Search for the cell housing the specified text and yield its [x, y] center coordinate. 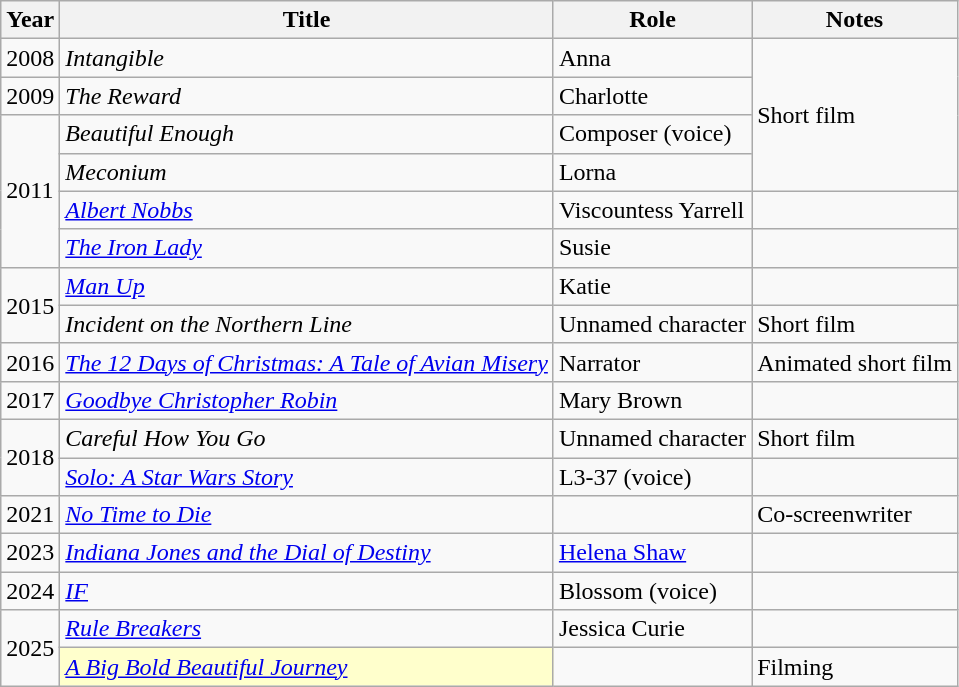
L3-37 (voice) [652, 477]
Charlotte [652, 96]
Blossom (voice) [652, 591]
2021 [30, 515]
Composer (voice) [652, 134]
Title [307, 20]
2015 [30, 305]
Incident on the Northern Line [307, 324]
2016 [30, 362]
2025 [30, 648]
Jessica Curie [652, 629]
Filming [855, 667]
Solo: A Star Wars Story [307, 477]
Co-screenwriter [855, 515]
A Big Bold Beautiful Journey [307, 667]
Anna [652, 58]
Susie [652, 248]
The 12 Days of Christmas: A Tale of Avian Misery [307, 362]
Katie [652, 286]
Meconium [307, 172]
Lorna [652, 172]
Beautiful Enough [307, 134]
2017 [30, 400]
Narrator [652, 362]
2009 [30, 96]
The Iron Lady [307, 248]
Viscountess Yarrell [652, 210]
Rule Breakers [307, 629]
Year [30, 20]
2024 [30, 591]
Indiana Jones and the Dial of Destiny [307, 553]
Role [652, 20]
2011 [30, 191]
Animated short film [855, 362]
2018 [30, 457]
IF [307, 591]
Mary Brown [652, 400]
Goodbye Christopher Robin [307, 400]
Albert Nobbs [307, 210]
Notes [855, 20]
No Time to Die [307, 515]
The Reward [307, 96]
2023 [30, 553]
Careful How You Go [307, 438]
Intangible [307, 58]
Helena Shaw [652, 553]
2008 [30, 58]
Man Up [307, 286]
